Provide the [X, Y] coordinate of the cell's center where the given text is located.  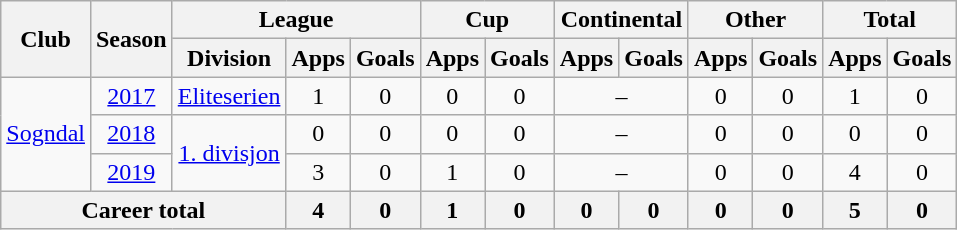
Other [755, 20]
2019 [131, 172]
Continental [621, 20]
2018 [131, 134]
League [296, 20]
Career total [144, 210]
Club [46, 39]
2017 [131, 96]
Cup [487, 20]
Season [131, 39]
Total [890, 20]
Sogndal [46, 134]
1. divisjon [229, 153]
5 [855, 210]
Division [229, 58]
Eliteserien [229, 96]
3 [318, 172]
